Locate the cell with the specified text and output its (x, y) center coordinate. 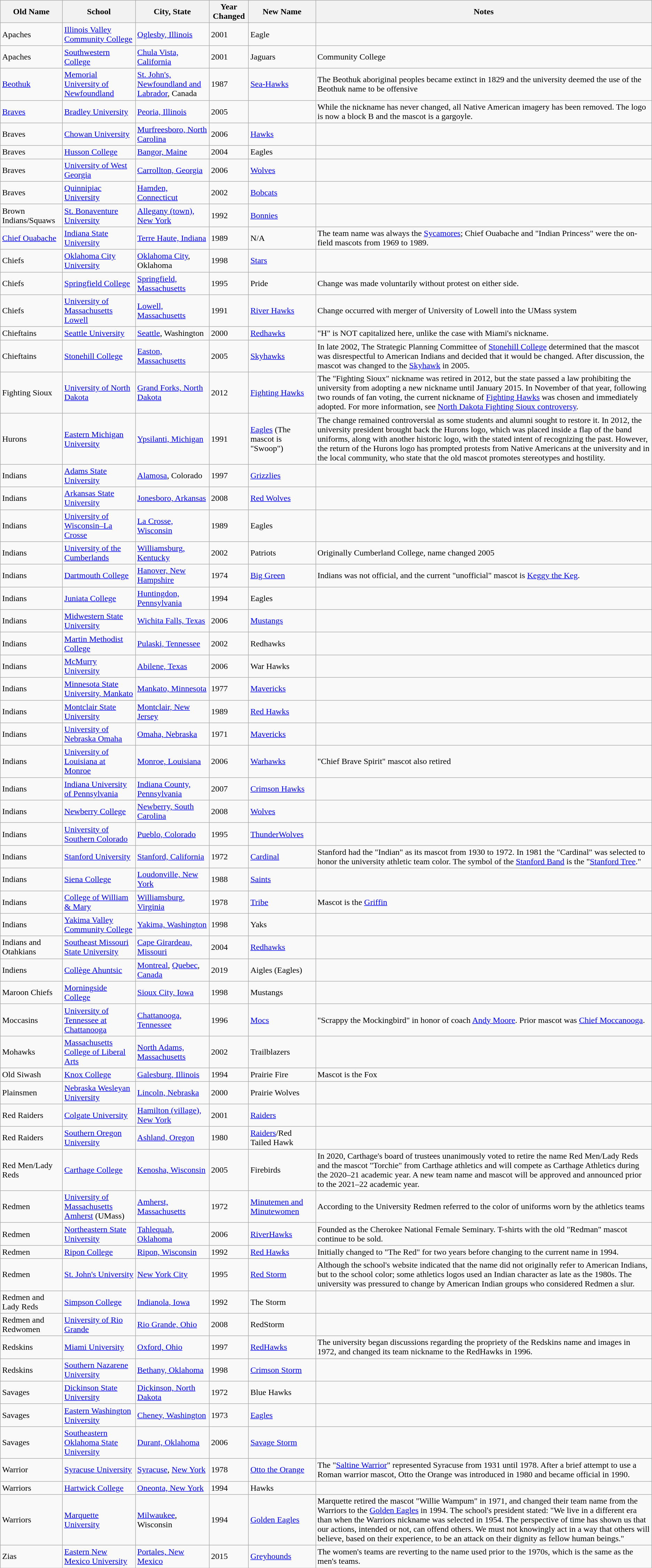
Pulaski, Tennessee (172, 643)
Indiana County, Pennsylvania (172, 789)
Redmen and Lady Reds (31, 1302)
1988 (229, 879)
University of Massachusetts Lowell (99, 311)
Hanover, New Hampshire (172, 576)
Red Wolves (282, 498)
Redmen and Redwomen (31, 1325)
Seattle University (99, 333)
Firebirds (282, 1170)
Mocs (282, 1020)
Morningside College (99, 993)
University of Rio Grande (99, 1325)
Collège Ahuntsic (99, 970)
Milwaukee, Wisconsin (172, 1520)
University of Southern Colorado (99, 834)
College of William & Mary (99, 902)
Portales, New Mexico (172, 1557)
Founded as the Cherokee National Female Seminary. T-shirts with the old "Redman" mascot continue to be sold. (483, 1234)
Seattle, Washington (172, 333)
Mascot is the Griffin (483, 902)
University of Nebraska Omaha (99, 734)
Plainsmen (31, 1092)
Dickinson, North Dakota (172, 1392)
Lowell, Massachusetts (172, 311)
Massachusetts College of Liberal Arts (99, 1052)
Greyhounds (282, 1557)
2007 (229, 789)
Springfield College (99, 283)
Juniata College (99, 598)
RedHawks (282, 1347)
Newberry, South Carolina (172, 812)
Alamosa, Colorado (172, 475)
Red Men/Lady Reds (31, 1170)
City, State (172, 12)
Bethany, Oklahoma (172, 1370)
Newberry College (99, 812)
Eastern New Mexico University (99, 1557)
Husson College (99, 152)
Siena College (99, 879)
Savage Storm (282, 1442)
Oxford, Ohio (172, 1347)
North Adams, Massachusetts (172, 1052)
Huntingdon, Pennsylvania (172, 598)
Montclair State University (99, 711)
Fighting Hawks (282, 393)
Nebraska Wesleyan University (99, 1092)
University of North Dakota (99, 393)
New Name (282, 12)
1987 (229, 84)
2019 (229, 970)
Warrior (31, 1469)
Yakima Valley Community College (99, 924)
Yaks (282, 924)
Martin Methodist College (99, 643)
Indiens (31, 970)
Zias (31, 1557)
ThunderWolves (282, 834)
Pride (282, 283)
Montreal, Quebec, Canada (172, 970)
Montclair, New Jersey (172, 711)
Beothuk (31, 84)
Community College (483, 57)
Grand Forks, North Dakota (172, 393)
Southeastern Oklahoma State University (99, 1442)
Knox College (99, 1074)
Williamsburg, Kentucky (172, 553)
1973 (229, 1415)
Illinois Valley Community College (99, 34)
Peoria, Illinois (172, 111)
War Hawks (282, 666)
Eagle (282, 34)
Bradley University (99, 111)
Miami University (99, 1347)
Syracuse, New York (172, 1469)
Saints (282, 879)
Jaguars (282, 57)
"Chief Brave Spirit" mascot also retired (483, 762)
Terre Haute, Indiana (172, 238)
Moccasins (31, 1020)
University of Massachusetts Amherst (UMass) (99, 1207)
Southeast Missouri State University (99, 947)
St. John's University (99, 1275)
Hurons (31, 439)
Simpson College (99, 1302)
Maroon Chiefs (31, 993)
Dickinson State University (99, 1392)
Cape Girardeau, Missouri (172, 947)
Big Green (282, 576)
Mankato, Minnesota (172, 688)
Ypsilanti, Michigan (172, 439)
RedStorm (282, 1325)
Eastern Michigan University (99, 439)
St. John's, Newfoundland and Labrador, Canada (172, 84)
Indiana University of Pennsylvania (99, 789)
Murfreesboro, North Carolina (172, 134)
Change occurred with merger of University of Lowell into the UMass system (483, 311)
"H" is NOT capitalized here, unlike the case with Miami's nickname. (483, 333)
Carthage College (99, 1170)
McMurry University (99, 666)
University of Louisiana at Monroe (99, 762)
Springfield, Massachusetts (172, 283)
School (99, 12)
Carrollton, Georgia (172, 170)
Loudonville, New York (172, 879)
Hamden, Connecticut (172, 193)
Indianola, Iowa (172, 1302)
Galesburg, Illinois (172, 1074)
Old Name (31, 12)
1977 (229, 688)
Crimson Hawks (282, 789)
Yakima, Washington (172, 924)
RiverHawks (282, 1234)
Marquette University (99, 1520)
Bangor, Maine (172, 152)
Syracuse University (99, 1469)
Dartmouth College (99, 576)
Hamilton (village), New York (172, 1115)
Mascot is the Fox (483, 1074)
Indians was not official, and the current "unofficial" mascot is Keggy the Keg. (483, 576)
Stanford University (99, 857)
Durant, Oklahoma (172, 1442)
Chief Ouabache (31, 238)
Initially changed to "The Red" for two years before changing to the current name in 1994. (483, 1252)
Indians and Otahkians (31, 947)
1971 (229, 734)
Oglesby, Illinois (172, 34)
Rio Grande, Ohio (172, 1325)
Raiders (282, 1115)
Eastern Washington University (99, 1415)
Trailblazers (282, 1052)
Easton, Massachusetts (172, 356)
Amherst, Massachusetts (172, 1207)
Oklahoma City University (99, 260)
Northeastern State University (99, 1234)
Minnesota State University, Mankato (99, 688)
River Hawks (282, 311)
Golden Eagles (282, 1520)
Bobcats (282, 193)
According to the University Redmen referred to the color of uniforms worn by the athletics teams (483, 1207)
Lincoln, Nebraska (172, 1092)
Ripon College (99, 1252)
Southern Nazarene University (99, 1370)
2015 (229, 1557)
Abilene, Texas (172, 666)
"Scrappy the Mockingbird" in honor of coach Andy Moore. Prior mascot was Chief Moccanooga. (483, 1020)
Mohawks (31, 1052)
Aigles (Eagles) (282, 970)
Midwestern State University (99, 621)
Arkansas State University (99, 498)
While the nickname has never changed, all Native American imagery has been removed. The logo is now a block B and the mascot is a gargoyle. (483, 111)
Blue Hawks (282, 1392)
La Crosse, Wisconsin (172, 526)
Chattanooga, Tennessee (172, 1020)
Sioux City, Iowa (172, 993)
Williamsburg, Virginia (172, 902)
Allegany (town), New York (172, 215)
1996 (229, 1020)
The Storm (282, 1302)
Stars (282, 260)
Cheney, Washington (172, 1415)
Oneonta, New York (172, 1488)
Wichita Falls, Texas (172, 621)
Chowan University (99, 134)
Originally Cumberland College, name changed 2005 (483, 553)
Change was made voluntarily without protest on either side. (483, 283)
Bonnies (282, 215)
2012 (229, 393)
Tribe (282, 902)
Raiders/Red Tailed Hawk (282, 1138)
Memorial University of Newfoundland (99, 84)
Skyhawks (282, 356)
Warhawks (282, 762)
Pueblo, Colorado (172, 834)
Southern Oregon University (99, 1138)
Minutemen and Minutewomen (282, 1207)
Stanford, California (172, 857)
Year Changed (229, 12)
Adams State University (99, 475)
Tahlequah, Oklahoma (172, 1234)
Cardinal (282, 857)
The women's teams are reverting to the name used prior to the 1970s, which is the same as the men's teams. (483, 1557)
1974 (229, 576)
Colgate University (99, 1115)
Old Siwash (31, 1074)
Notes (483, 12)
University of West Georgia (99, 170)
Prairie Fire (282, 1074)
Indiana State University (99, 238)
Stonehill College (99, 356)
N/A (282, 238)
University of Wisconsin–La Crosse (99, 526)
Patriots (282, 553)
The team name was always the Sycamores; Chief Ouabache and "Indian Princess" were the on-field mascots from 1969 to 1989. (483, 238)
Sea-Hawks (282, 84)
New York City (172, 1275)
Omaha, Nebraska (172, 734)
Hartwick College (99, 1488)
Ashland, Oregon (172, 1138)
Fighting Sioux (31, 393)
Grizzlies (282, 475)
St. Bonaventure University (99, 215)
Brown Indians/Squaws (31, 215)
University of Tennessee at Chattanooga (99, 1020)
Oklahoma City, Oklahoma (172, 260)
Ripon, Wisconsin (172, 1252)
Red Storm (282, 1275)
Chula Vista, California (172, 57)
Southwestern College (99, 57)
Eagles (The mascot is "Swoop") (282, 439)
Kenosha, Wisconsin (172, 1170)
Monroe, Louisiana (172, 762)
Jonesboro, Arkansas (172, 498)
Otto the Orange (282, 1469)
Quinnipiac University (99, 193)
The Beothuk aboriginal peoples became extinct in 1829 and the university deemed the use of the Beothuk name to be offensive (483, 84)
University of the Cumberlands (99, 553)
Crimson Storm (282, 1370)
1980 (229, 1138)
Prairie Wolves (282, 1092)
